Find where the given text appears and provide that cell's center as (x, y) coordinate. 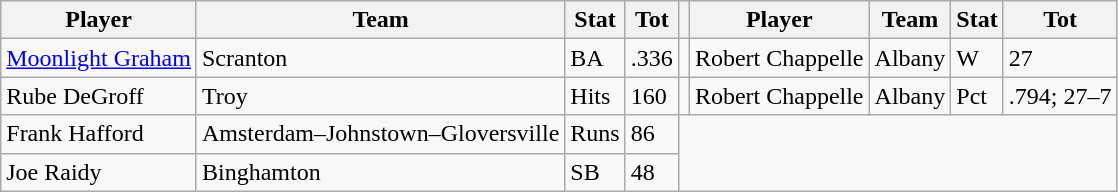
27 (1060, 58)
Binghamton (380, 172)
48 (652, 172)
86 (652, 134)
.336 (652, 58)
W (977, 58)
Scranton (380, 58)
160 (652, 96)
Pct (977, 96)
Rube DeGroff (99, 96)
Amsterdam–Johnstown–Gloversville (380, 134)
SB (595, 172)
Hits (595, 96)
.794; 27–7 (1060, 96)
BA (595, 58)
Runs (595, 134)
Moonlight Graham (99, 58)
Troy (380, 96)
Joe Raidy (99, 172)
Frank Hafford (99, 134)
